Determine the [X, Y] coordinate at the center of the cell enclosing the given text.  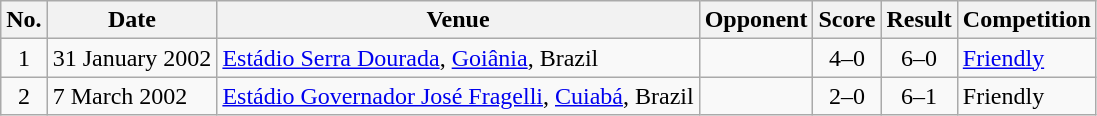
2 [24, 96]
2–0 [847, 96]
Estádio Serra Dourada, Goiânia, Brazil [458, 58]
Date [132, 20]
1 [24, 58]
Opponent [756, 20]
6–0 [919, 58]
Venue [458, 20]
4–0 [847, 58]
Competition [1026, 20]
7 March 2002 [132, 96]
31 January 2002 [132, 58]
6–1 [919, 96]
Estádio Governador José Fragelli, Cuiabá, Brazil [458, 96]
No. [24, 20]
Score [847, 20]
Result [919, 20]
